Return [X, Y] of the center of cell containing provided text 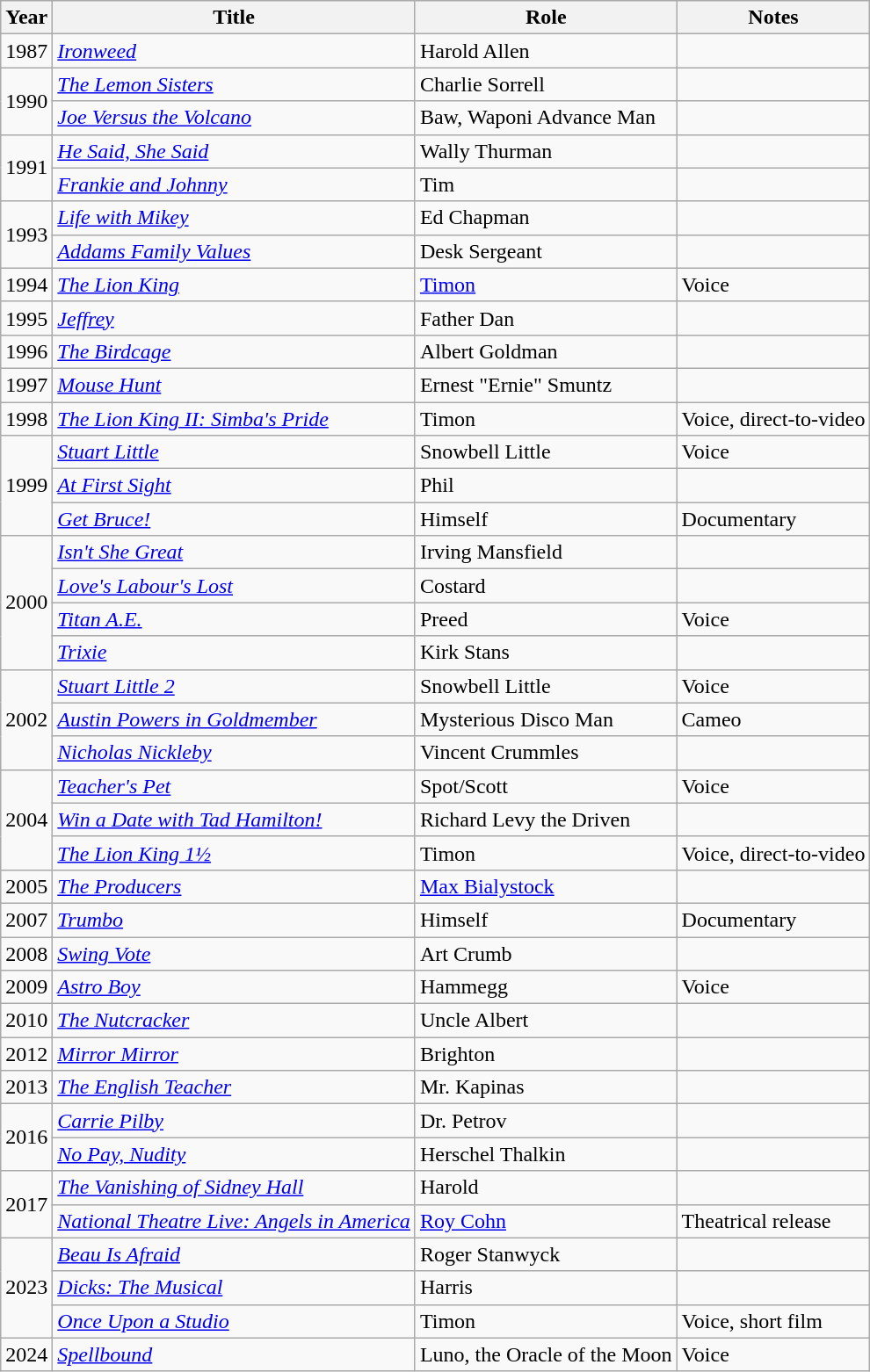
Hammegg [546, 987]
The Lion King II: Simba's Pride [234, 419]
The Birdcage [234, 351]
Astro Boy [234, 987]
Wally Thurman [546, 151]
Addams Family Values [234, 251]
2013 [26, 1087]
2000 [26, 603]
1999 [26, 486]
Beau Is Afraid [234, 1254]
Theatrical release [773, 1221]
Teacher's Pet [234, 786]
Baw, Waponi Advance Man [546, 118]
Albert Goldman [546, 351]
1994 [26, 285]
Mouse Hunt [234, 385]
Spot/Scott [546, 786]
Costard [546, 586]
2009 [26, 987]
The Nutcracker [234, 1021]
Charlie Sorrell [546, 84]
2005 [26, 886]
Irving Mansfield [546, 552]
Stuart Little [234, 452]
Spellbound [234, 1354]
The Vanishing of Sidney Hall [234, 1188]
The Lion King [234, 285]
National Theatre Live: Angels in America [234, 1221]
Jeffrey [234, 318]
Role [546, 18]
Life with Mikey [234, 218]
1993 [26, 235]
Harold Allen [546, 51]
1991 [26, 168]
Vincent Crummles [546, 753]
Ironweed [234, 51]
2023 [26, 1288]
Trixie [234, 653]
The Lion King 1½ [234, 853]
Ernest "Ernie" Smuntz [546, 385]
Max Bialystock [546, 886]
2002 [26, 719]
Dicks: The Musical [234, 1288]
2007 [26, 920]
2010 [26, 1021]
Art Crumb [546, 953]
1995 [26, 318]
Phil [546, 486]
Win a Date with Tad Hamilton! [234, 820]
Title [234, 18]
Joe Versus the Volcano [234, 118]
2012 [26, 1054]
Ed Chapman [546, 218]
Harold [546, 1188]
Harris [546, 1288]
2016 [26, 1137]
Carrie Pilby [234, 1121]
1987 [26, 51]
Frankie and Johnny [234, 184]
The Producers [234, 886]
1997 [26, 385]
The Lemon Sisters [234, 84]
2004 [26, 820]
Uncle Albert [546, 1021]
At First Sight [234, 486]
Richard Levy the Driven [546, 820]
Preed [546, 619]
Cameo [773, 719]
Voice, short film [773, 1321]
Luno, the Oracle of the Moon [546, 1354]
Austin Powers in Goldmember [234, 719]
He Said, She Said [234, 151]
Mirror Mirror [234, 1054]
Nicholas Nickleby [234, 753]
Roger Stanwyck [546, 1254]
Get Bruce! [234, 519]
1990 [26, 101]
Year [26, 18]
Love's Labour's Lost [234, 586]
Stuart Little 2 [234, 686]
Isn't She Great [234, 552]
Tim [546, 184]
2017 [26, 1204]
Herschel Thalkin [546, 1154]
Kirk Stans [546, 653]
Once Upon a Studio [234, 1321]
The English Teacher [234, 1087]
Brighton [546, 1054]
Dr. Petrov [546, 1121]
Roy Cohn [546, 1221]
1998 [26, 419]
Titan A.E. [234, 619]
Desk Sergeant [546, 251]
No Pay, Nudity [234, 1154]
Notes [773, 18]
Mr. Kapinas [546, 1087]
Father Dan [546, 318]
2008 [26, 953]
Mysterious Disco Man [546, 719]
Trumbo [234, 920]
Swing Vote [234, 953]
2024 [26, 1354]
1996 [26, 351]
